Determine the (x, y) coordinate at the center of the cell enclosing the given text.  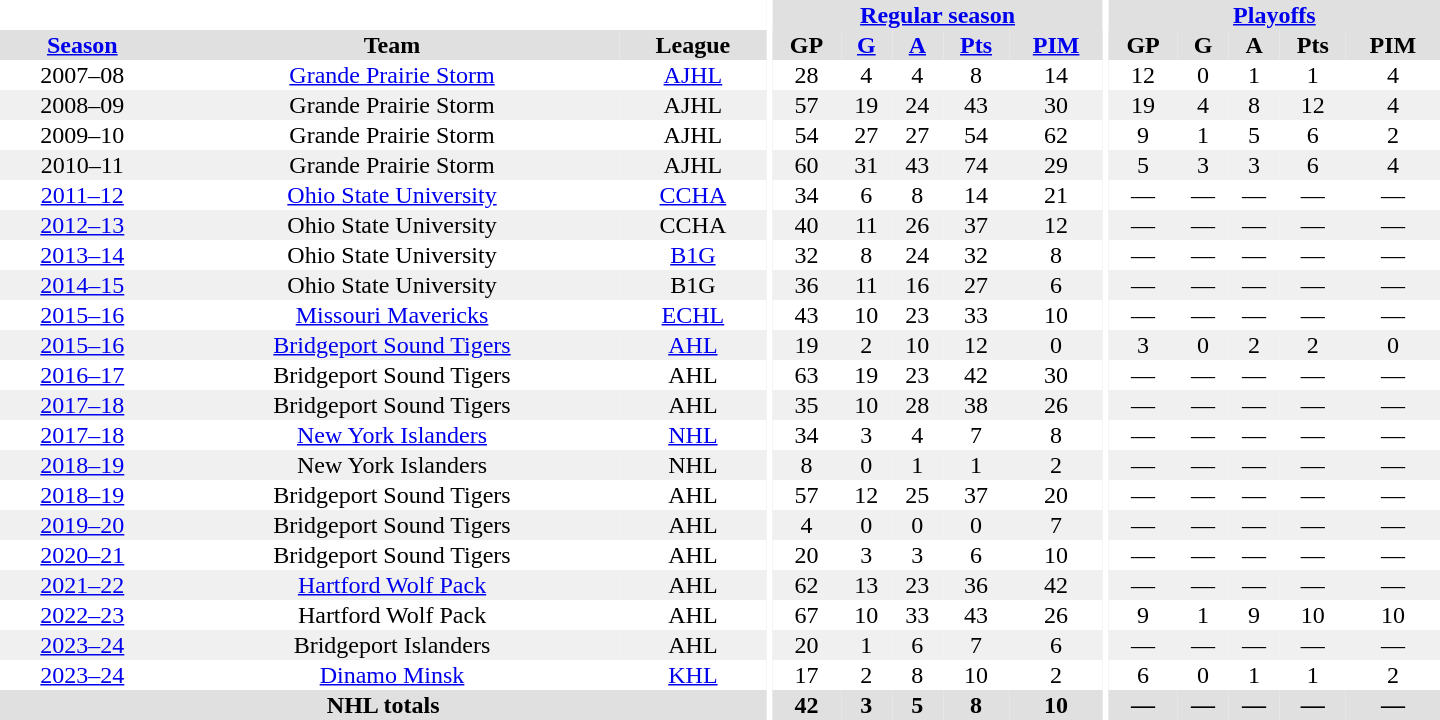
38 (976, 405)
2019–20 (82, 525)
2008–09 (82, 105)
League (692, 45)
63 (806, 375)
KHL (692, 675)
2012–13 (82, 225)
Missouri Mavericks (392, 315)
13 (866, 585)
2021–22 (82, 585)
2022–23 (82, 615)
Playoffs (1274, 15)
2013–14 (82, 255)
NHL totals (383, 705)
Dinamo Minsk (392, 675)
25 (918, 495)
2020–21 (82, 555)
67 (806, 615)
40 (806, 225)
2014–15 (82, 285)
74 (976, 165)
ECHL (692, 315)
17 (806, 675)
21 (1056, 195)
Regular season (938, 15)
2007–08 (82, 75)
31 (866, 165)
Bridgeport Islanders (392, 645)
2011–12 (82, 195)
16 (918, 285)
2016–17 (82, 375)
Season (82, 45)
2010–11 (82, 165)
Team (392, 45)
29 (1056, 165)
35 (806, 405)
60 (806, 165)
2009–10 (82, 135)
